Scan for the cell matching the given text and deliver its [X, Y] coordinate at center. 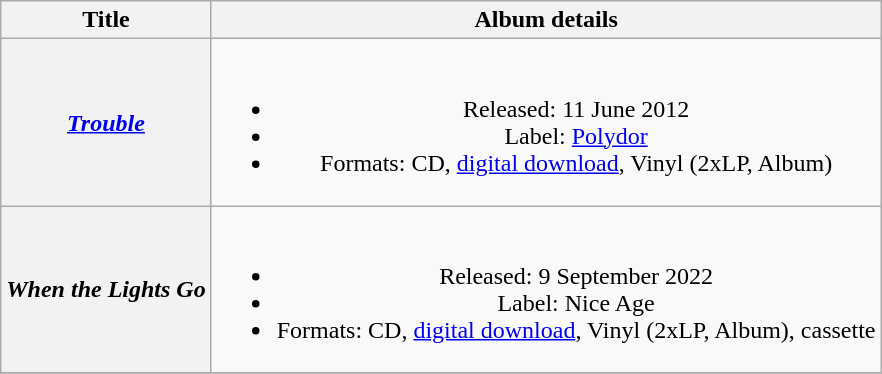
Album details [546, 20]
Trouble [106, 122]
Title [106, 20]
When the Lights Go [106, 290]
Released: 11 June 2012Label: PolydorFormats: CD, digital download, Vinyl (2xLP, Album) [546, 122]
Released: 9 September 2022Label: Nice AgeFormats: CD, digital download, Vinyl (2xLP, Album), cassette [546, 290]
